Pinpoint the cell where the given text exists, returning its [X, Y] midpoint coordinate. 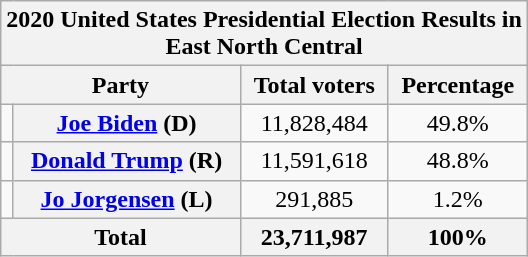
Percentage [458, 85]
100% [458, 237]
Jo Jorgensen (L) [126, 199]
23,711,987 [314, 237]
Donald Trump (R) [126, 161]
48.8% [458, 161]
Joe Biden (D) [126, 123]
291,885 [314, 199]
Total voters [314, 85]
Total [120, 237]
11,828,484 [314, 123]
2020 United States Presidential Election Results inEast North Central [264, 34]
49.8% [458, 123]
Party [120, 85]
11,591,618 [314, 161]
1.2% [458, 199]
